Search for the cell housing the specified text and yield its [X, Y] center coordinate. 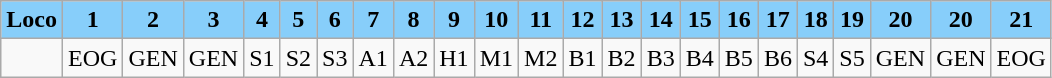
1 [92, 20]
4 [262, 20]
B1 [582, 58]
8 [413, 20]
18 [815, 20]
S2 [298, 58]
S1 [262, 58]
7 [373, 20]
3 [213, 20]
B4 [700, 58]
Loco [32, 20]
B2 [622, 58]
M1 [496, 58]
19 [852, 20]
9 [454, 20]
A2 [413, 58]
21 [1021, 20]
M2 [541, 58]
2 [153, 20]
14 [660, 20]
16 [738, 20]
B5 [738, 58]
S3 [335, 58]
A1 [373, 58]
B3 [660, 58]
H1 [454, 58]
B6 [778, 58]
15 [700, 20]
S4 [815, 58]
S5 [852, 58]
5 [298, 20]
13 [622, 20]
12 [582, 20]
17 [778, 20]
11 [541, 20]
6 [335, 20]
10 [496, 20]
